Search for the cell housing the specified text and yield its [X, Y] center coordinate. 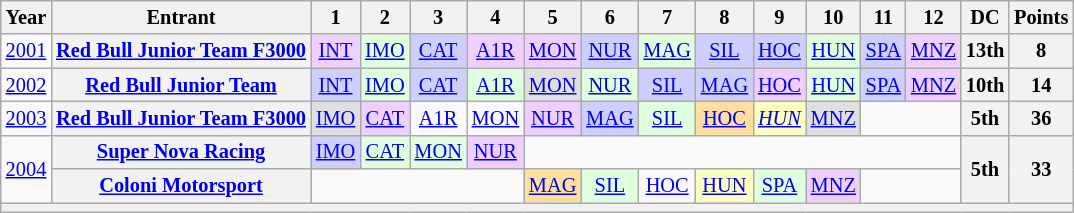
10th [985, 85]
Red Bull Junior Team [181, 85]
10 [834, 17]
3 [438, 17]
5 [552, 17]
11 [884, 17]
Points [1041, 17]
2001 [26, 51]
2003 [26, 118]
7 [668, 17]
Coloni Motorsport [181, 186]
DC [985, 17]
2 [384, 17]
36 [1041, 118]
33 [1041, 168]
1 [336, 17]
2002 [26, 85]
14 [1041, 85]
9 [780, 17]
12 [934, 17]
2004 [26, 168]
4 [496, 17]
Year [26, 17]
13th [985, 51]
Entrant [181, 17]
6 [610, 17]
Super Nova Racing [181, 152]
